Return the (X, Y) coordinate for the center point of the cell that contains the specified text.  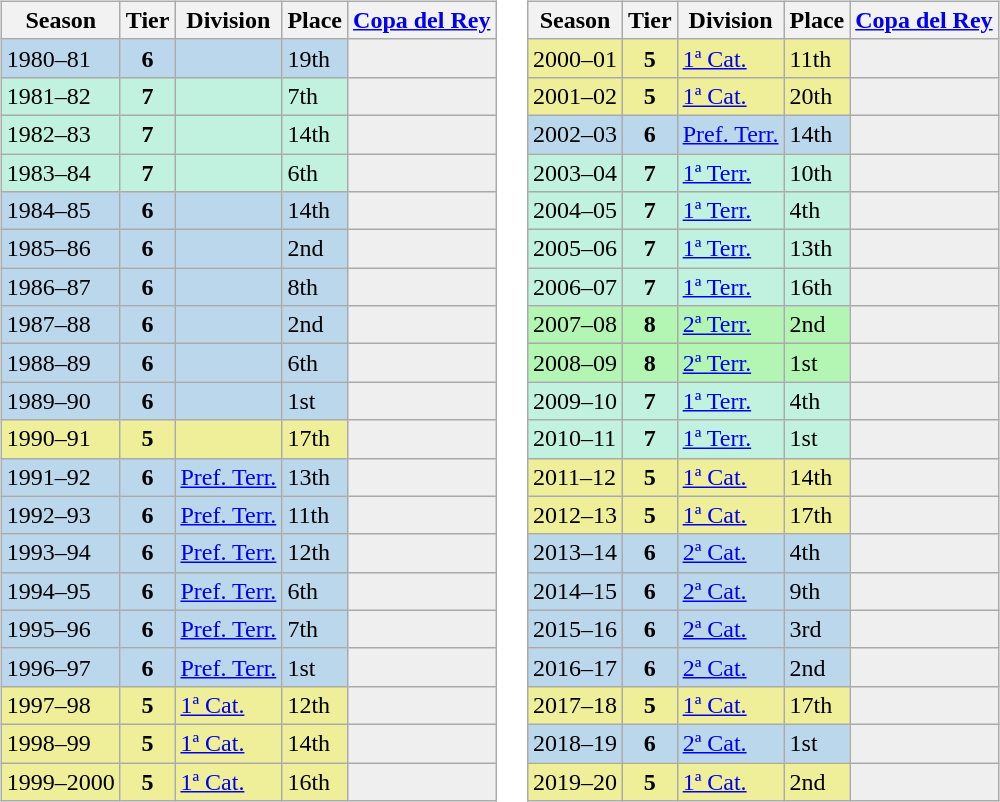
10th (817, 173)
1991–92 (60, 477)
2005–06 (574, 249)
1985–86 (60, 249)
20th (817, 96)
1997–98 (60, 705)
1981–82 (60, 96)
1995–96 (60, 629)
1998–99 (60, 743)
2014–15 (574, 591)
2009–10 (574, 401)
2004–05 (574, 211)
3rd (817, 629)
2002–03 (574, 134)
1990–91 (60, 439)
2006–07 (574, 287)
2000–01 (574, 58)
1986–87 (60, 287)
1994–95 (60, 591)
2001–02 (574, 96)
2003–04 (574, 173)
1988–89 (60, 363)
2013–14 (574, 553)
2008–09 (574, 363)
2012–13 (574, 515)
1984–85 (60, 211)
1993–94 (60, 553)
2019–20 (574, 781)
19th (315, 58)
2007–08 (574, 325)
2010–11 (574, 439)
1982–83 (60, 134)
9th (817, 591)
1999–2000 (60, 781)
2018–19 (574, 743)
1987–88 (60, 325)
2016–17 (574, 667)
1989–90 (60, 401)
1996–97 (60, 667)
2017–18 (574, 705)
2011–12 (574, 477)
1983–84 (60, 173)
1980–81 (60, 58)
8th (315, 287)
2015–16 (574, 629)
1992–93 (60, 515)
